Find where the given text appears and provide that cell's center as [X, Y] coordinate. 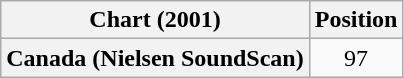
97 [356, 58]
Position [356, 20]
Chart (2001) [155, 20]
Canada (Nielsen SoundScan) [155, 58]
